Extract the (X, Y) coordinate from the center of the cell holding the provided text.  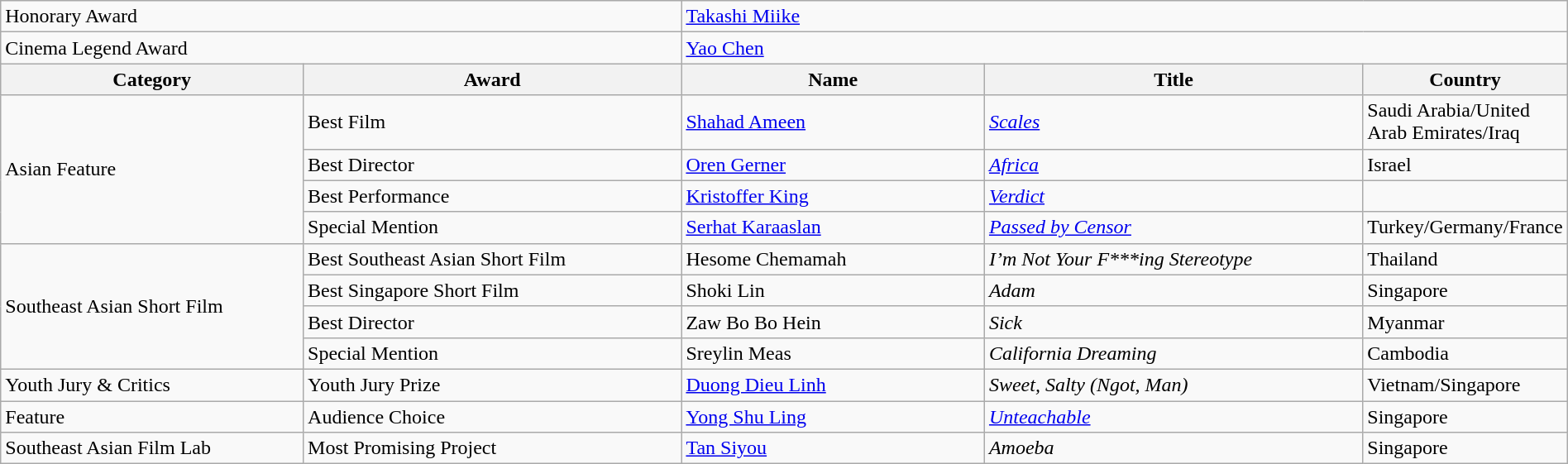
Scales (1173, 122)
Passed by Censor (1173, 227)
Saudi Arabia/United Arab Emirates/Iraq (1465, 122)
Zaw Bo Bo Hein (834, 322)
Category (152, 79)
Kristoffer King (834, 196)
Sreylin Meas (834, 353)
Shahad Ameen (834, 122)
Best Southeast Asian Short Film (493, 259)
Youth Jury Prize (493, 385)
Vietnam/Singapore (1465, 385)
Tan Siyou (834, 448)
California Dreaming (1173, 353)
Audience Choice (493, 416)
Feature (152, 416)
Best Performance (493, 196)
Southeast Asian Film Lab (152, 448)
Youth Jury & Critics (152, 385)
Israel (1465, 165)
Unteachable (1173, 416)
Cambodia (1465, 353)
Myanmar (1465, 322)
Takashi Miike (1125, 17)
Oren Gerner (834, 165)
Yao Chen (1125, 48)
Thailand (1465, 259)
Cinema Legend Award (341, 48)
Africa (1173, 165)
Most Promising Project (493, 448)
Duong Dieu Linh (834, 385)
Asian Feature (152, 169)
Name (834, 79)
Amoeba (1173, 448)
Country (1465, 79)
Verdict (1173, 196)
Best Film (493, 122)
Hesome Chemamah (834, 259)
Best Singapore Short Film (493, 290)
Yong Shu Ling (834, 416)
Title (1173, 79)
Turkey/Germany/France (1465, 227)
Adam (1173, 290)
Shoki Lin (834, 290)
Sick (1173, 322)
Honorary Award (341, 17)
Sweet, Salty (Ngot, Man) (1173, 385)
Southeast Asian Short Film (152, 306)
I’m Not Your F***ing Stereotype (1173, 259)
Serhat Karaaslan (834, 227)
Award (493, 79)
